Return the [X, Y] coordinate for the center point of the cell that contains the specified text.  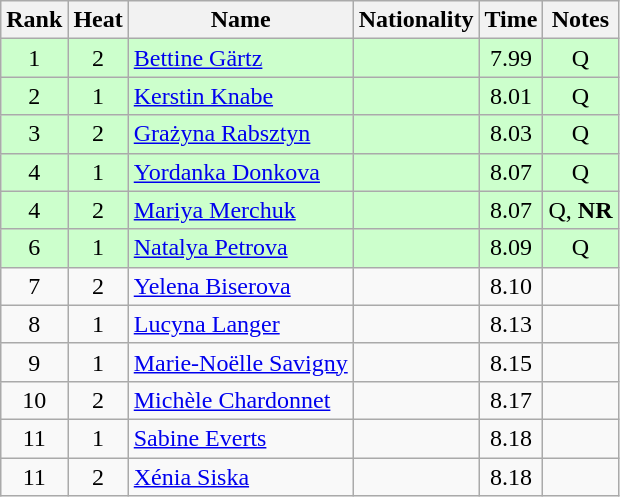
Lucyna Langer [240, 324]
3 [34, 134]
7 [34, 286]
Time [511, 20]
Kerstin Knabe [240, 96]
Xénia Siska [240, 477]
8.17 [511, 400]
Name [240, 20]
Notes [580, 20]
Grażyna Rabsztyn [240, 134]
8.10 [511, 286]
Nationality [416, 20]
Yelena Biserova [240, 286]
9 [34, 362]
Yordanka Donkova [240, 172]
Mariya Merchuk [240, 210]
Michèle Chardonnet [240, 400]
Bettine Gärtz [240, 58]
10 [34, 400]
8.15 [511, 362]
7.99 [511, 58]
8.01 [511, 96]
Marie-Noëlle Savigny [240, 362]
Sabine Everts [240, 438]
8.13 [511, 324]
6 [34, 248]
Rank [34, 20]
Q, NR [580, 210]
8 [34, 324]
Natalya Petrova [240, 248]
8.09 [511, 248]
Heat [98, 20]
8.03 [511, 134]
